Detect which cell encompasses the target text, then output its (X, Y) center coordinate. 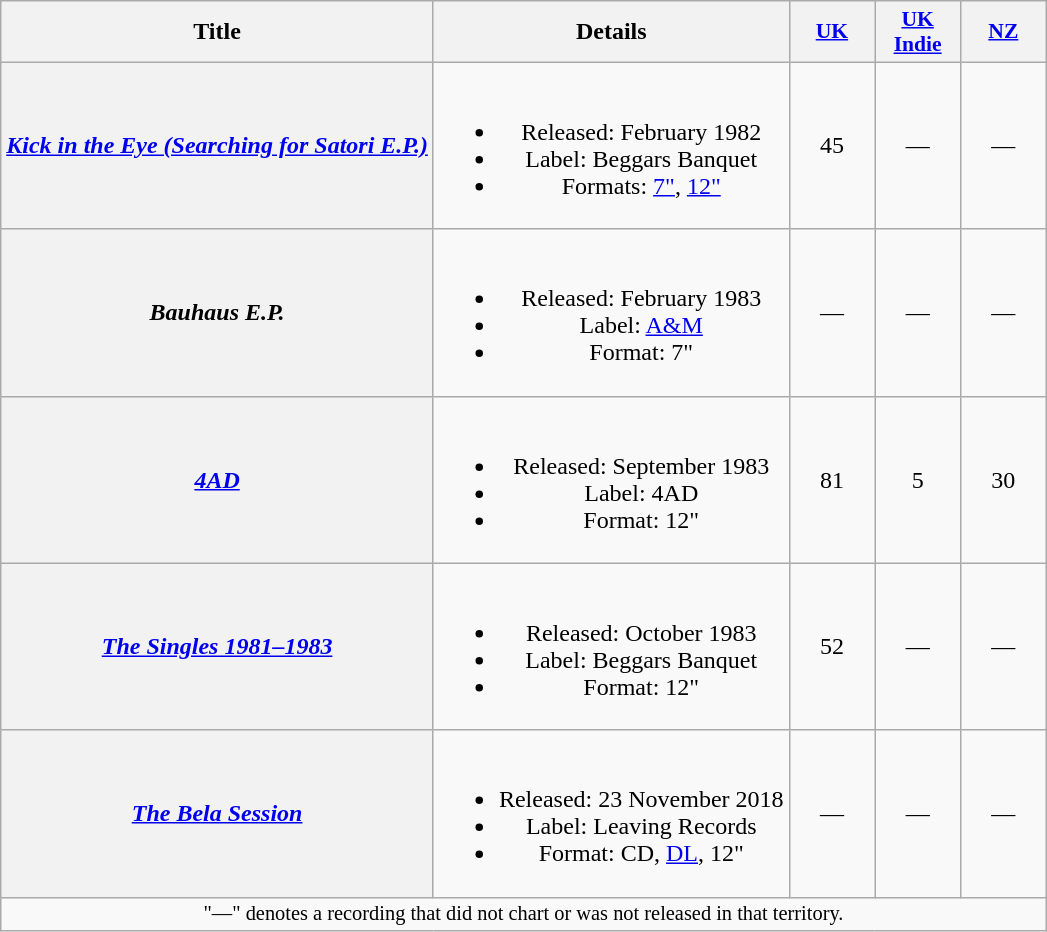
Released: October 1983Label: Beggars BanquetFormat: 12" (611, 646)
Bauhaus E.P. (218, 312)
UK (832, 32)
4AD (218, 480)
45 (832, 146)
Released: 23 November 2018Label: Leaving RecordsFormat: CD, DL, 12" (611, 814)
The Bela Session (218, 814)
Title (218, 32)
52 (832, 646)
The Singles 1981–1983 (218, 646)
Kick in the Eye (Searching for Satori E.P.) (218, 146)
Released: February 1983Label: A&MFormat: 7" (611, 312)
30 (1003, 480)
Released: February 1982Label: Beggars BanquetFormats: 7", 12" (611, 146)
Released: September 1983Label: 4ADFormat: 12" (611, 480)
5 (918, 480)
"—" denotes a recording that did not chart or was not released in that territory. (524, 914)
Details (611, 32)
81 (832, 480)
UKIndie (918, 32)
NZ (1003, 32)
